Pinpoint the cell where the given text exists, returning its (x, y) midpoint coordinate. 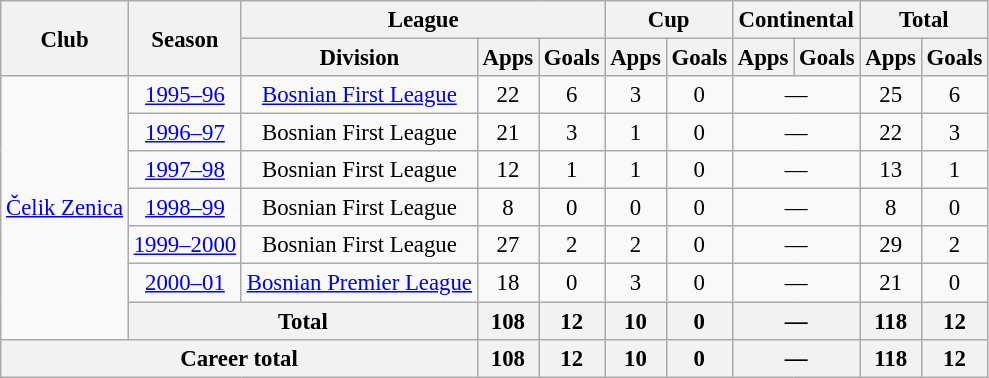
Career total (240, 358)
Bosnian Premier League (359, 283)
League (422, 20)
Continental (796, 20)
25 (890, 95)
Season (184, 38)
27 (508, 245)
1996–97 (184, 133)
Club (65, 38)
Čelik Zenica (65, 208)
2000–01 (184, 283)
1998–99 (184, 208)
1997–98 (184, 170)
Cup (669, 20)
29 (890, 245)
1999–2000 (184, 245)
Division (359, 58)
13 (890, 170)
1995–96 (184, 95)
18 (508, 283)
